Detect which cell encompasses the target text, then output its (x, y) center coordinate. 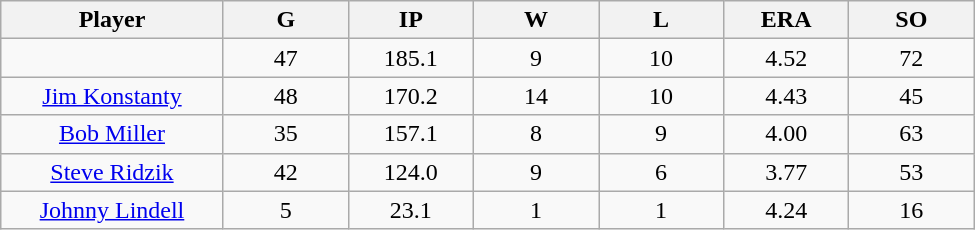
6 (662, 172)
23.1 (410, 210)
4.43 (786, 96)
Bob Miller (112, 134)
ERA (786, 20)
4.24 (786, 210)
45 (912, 96)
8 (536, 134)
5 (286, 210)
Steve Ridzik (112, 172)
W (536, 20)
Player (112, 20)
L (662, 20)
G (286, 20)
IP (410, 20)
4.00 (786, 134)
Johnny Lindell (112, 210)
157.1 (410, 134)
185.1 (410, 58)
4.52 (786, 58)
SO (912, 20)
48 (286, 96)
63 (912, 134)
16 (912, 210)
14 (536, 96)
170.2 (410, 96)
3.77 (786, 172)
47 (286, 58)
124.0 (410, 172)
Jim Konstanty (112, 96)
42 (286, 172)
72 (912, 58)
53 (912, 172)
35 (286, 134)
